Extract the [x, y] coordinate from the center of the cell holding the provided text.  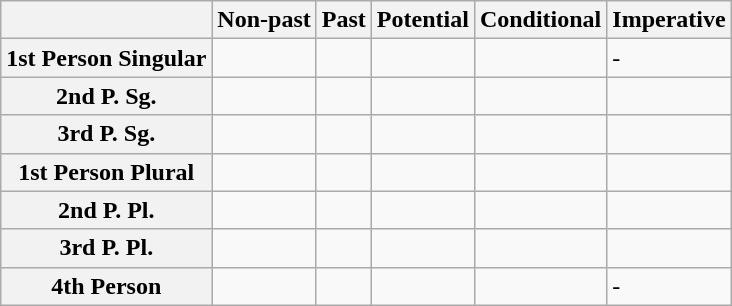
1st Person Singular [106, 58]
Past [344, 20]
Conditional [540, 20]
4th Person [106, 286]
1st Person Plural [106, 172]
3rd P. Sg. [106, 134]
2nd P. Sg. [106, 96]
Imperative [669, 20]
Non-past [264, 20]
3rd P. Pl. [106, 248]
Potential [422, 20]
2nd P. Pl. [106, 210]
